Return (x, y) of the center of cell containing provided text 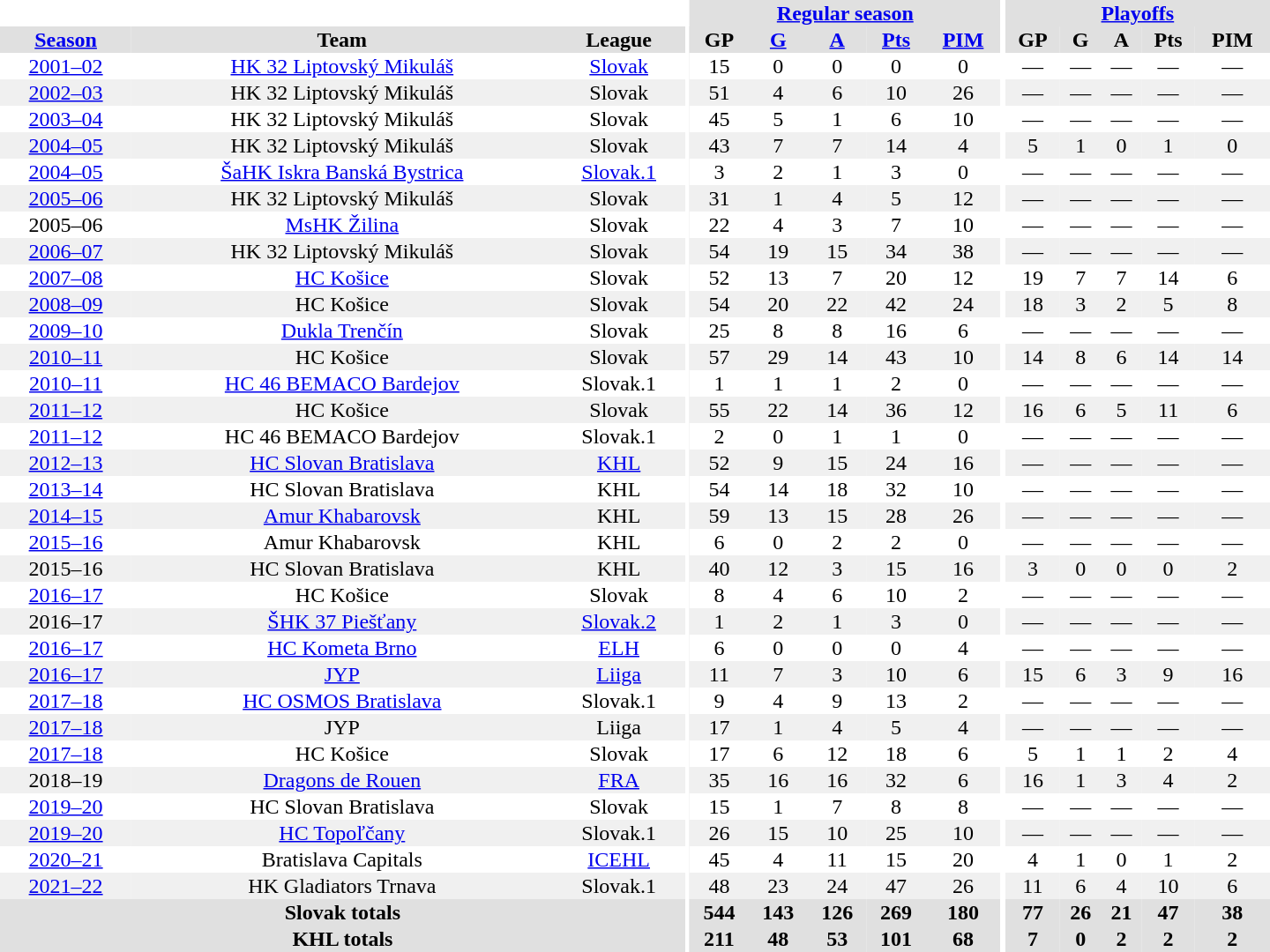
FRA (618, 780)
2020–21 (65, 859)
2007–08 (65, 278)
Bratislava Capitals (342, 859)
2001–02 (65, 66)
HC Topoľčany (342, 833)
League (618, 40)
28 (896, 516)
HC Kometa Brno (342, 648)
77 (1033, 912)
36 (896, 410)
23 (778, 886)
55 (720, 410)
Regular season (845, 13)
HC OSMOS Bratislava (342, 701)
KHL totals (342, 939)
68 (963, 939)
29 (778, 357)
42 (896, 304)
544 (720, 912)
143 (778, 912)
269 (896, 912)
180 (963, 912)
31 (720, 198)
21 (1121, 912)
Playoffs (1138, 13)
2014–15 (65, 516)
Dragons de Rouen (342, 780)
35 (720, 780)
2021–22 (65, 886)
ŠHK 37 Piešťany (342, 621)
2012–13 (65, 463)
40 (720, 569)
126 (838, 912)
101 (896, 939)
ŠaHK Iskra Banská Bystrica (342, 172)
59 (720, 516)
2018–19 (65, 780)
MsHK Žilina (342, 225)
34 (896, 251)
2006–07 (65, 251)
211 (720, 939)
Team (342, 40)
Dukla Trenčín (342, 331)
ICEHL (618, 859)
Slovak totals (342, 912)
Season (65, 40)
2003–04 (65, 119)
2009–10 (65, 331)
57 (720, 357)
ELH (618, 648)
Slovak.2 (618, 621)
2013–14 (65, 489)
2008–09 (65, 304)
53 (838, 939)
2002–03 (65, 93)
HK Gladiators Trnava (342, 886)
51 (720, 93)
